Output the (X, Y) coordinate of the center of the cell containing the given text.  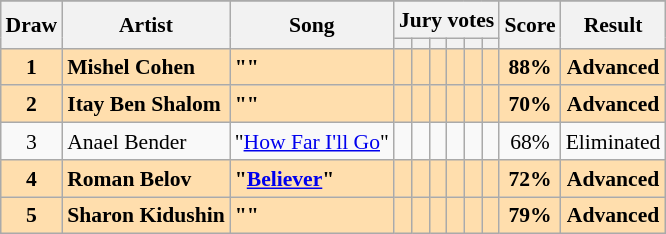
Roman Belov (146, 178)
"How Far I'll Go" (312, 142)
5 (31, 216)
88% (530, 66)
68% (530, 142)
Mishel Cohen (146, 66)
Artist (146, 24)
1 (31, 66)
72% (530, 178)
70% (530, 104)
3 (31, 142)
Score (530, 24)
Jury votes (446, 20)
Song (312, 24)
Eliminated (614, 142)
79% (530, 216)
Itay Ben Shalom (146, 104)
2 (31, 104)
Draw (31, 24)
Result (614, 24)
Anael Bender (146, 142)
4 (31, 178)
"Believer" (312, 178)
Sharon Kidushin (146, 216)
